Search for the cell housing the specified text and yield its [x, y] center coordinate. 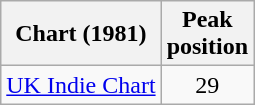
UK Indie Chart [81, 85]
Chart (1981) [81, 34]
29 [207, 85]
Peakposition [207, 34]
